Capture the cell that displays the provided text and extract its [x, y] central coordinate. 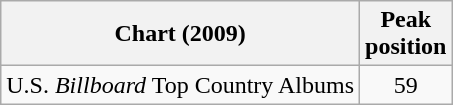
Peakposition [406, 34]
U.S. Billboard Top Country Albums [180, 85]
59 [406, 85]
Chart (2009) [180, 34]
